Search for the cell housing the specified text and yield its [X, Y] center coordinate. 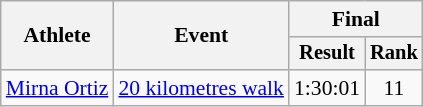
Rank [394, 54]
20 kilometres walk [201, 88]
Mirna Ortiz [58, 88]
Athlete [58, 36]
1:30:01 [327, 88]
Result [327, 54]
Event [201, 36]
11 [394, 88]
Final [356, 19]
